Find where the given text appears and provide that cell's center as [X, Y] coordinate. 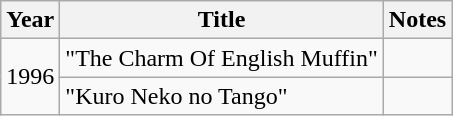
Year [30, 20]
1996 [30, 77]
"The Charm Of English Muffin" [222, 58]
Notes [417, 20]
Title [222, 20]
"Kuro Neko no Tango" [222, 96]
